Pinpoint the cell where the given text exists, returning its (x, y) midpoint coordinate. 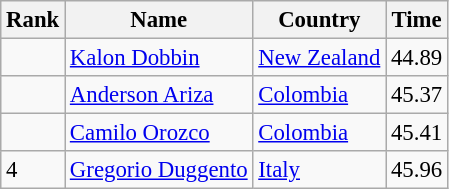
44.89 (417, 58)
4 (33, 170)
Anderson Ariza (159, 95)
Gregorio Duggento (159, 170)
Time (417, 20)
Rank (33, 20)
Name (159, 20)
Kalon Dobbin (159, 58)
45.37 (417, 95)
45.41 (417, 133)
New Zealand (320, 58)
Country (320, 20)
45.96 (417, 170)
Camilo Orozco (159, 133)
Italy (320, 170)
